Search for the cell housing the specified text and yield its (X, Y) center coordinate. 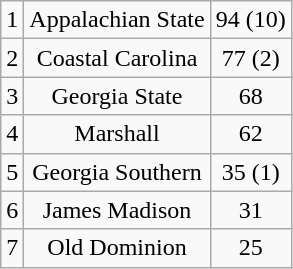
Old Dominion (117, 248)
68 (250, 96)
62 (250, 134)
5 (12, 172)
2 (12, 58)
1 (12, 20)
4 (12, 134)
Appalachian State (117, 20)
Georgia Southern (117, 172)
25 (250, 248)
James Madison (117, 210)
Georgia State (117, 96)
35 (1) (250, 172)
7 (12, 248)
3 (12, 96)
77 (2) (250, 58)
94 (10) (250, 20)
31 (250, 210)
Coastal Carolina (117, 58)
Marshall (117, 134)
6 (12, 210)
